Return [x, y] of the center of cell containing provided text 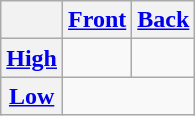
Low [32, 96]
Back [164, 20]
Front [98, 20]
High [32, 58]
